For the text-containing cell, return its midpoint in [x, y] coordinate format. 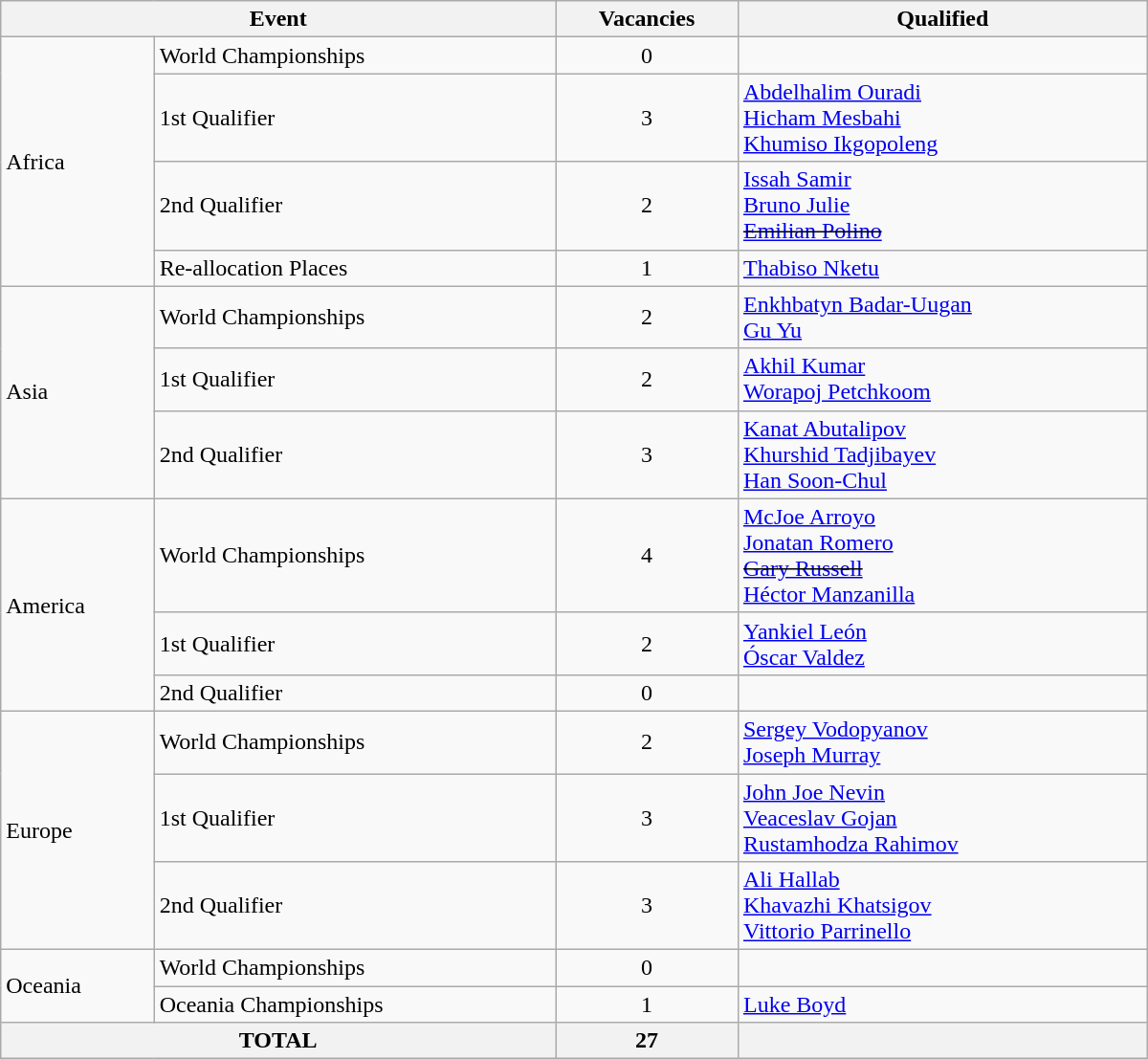
27 [647, 1041]
Enkhbatyn Badar-Uugan Gu Yu [942, 318]
America [77, 605]
Africa [77, 162]
Event [278, 19]
Akhil Kumar Worapoj Petchkoom [942, 379]
Qualified [942, 19]
Yankiel León Óscar Valdez [942, 643]
McJoe Arroyo Jonatan Romero Gary Russell Héctor Manzanilla [942, 555]
Sergey Vodopyanov Joseph Murray [942, 742]
TOTAL [278, 1041]
Europe [77, 830]
Vacancies [647, 19]
John Joe Nevin Veaceslav Gojan Rustamhodza Rahimov [942, 817]
Abdelhalim Ouradi Hicham Mesbahi Khumiso Ikgopoleng [942, 118]
Kanat Abutalipov Khurshid Tadjibayev Han Soon-Chul [942, 454]
Luke Boyd [942, 1004]
Oceania Championships [354, 1004]
Oceania [77, 986]
Ali Hallab Khavazhi Khatsigov Vittorio Parrinello [942, 906]
Asia [77, 392]
Re-allocation Places [354, 268]
Issah Samir Bruno Julie Emilian Polino [942, 206]
4 [647, 555]
Thabiso Nketu [942, 268]
